From the cell containing the given text, extract its center point as (x, y) coordinate. 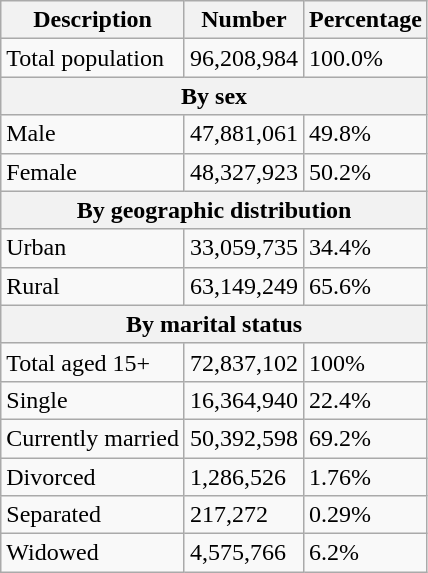
By sex (214, 96)
Urban (93, 248)
Total aged 15+ (93, 362)
Single (93, 400)
22.4% (365, 400)
49.8% (365, 134)
By marital status (214, 324)
96,208,984 (244, 58)
Currently married (93, 438)
100% (365, 362)
Rural (93, 286)
65.6% (365, 286)
33,059,735 (244, 248)
Description (93, 20)
Percentage (365, 20)
48,327,923 (244, 172)
34.4% (365, 248)
0.29% (365, 515)
Total population (93, 58)
47,881,061 (244, 134)
50.2% (365, 172)
Number (244, 20)
By geographic distribution (214, 210)
Separated (93, 515)
6.2% (365, 553)
63,149,249 (244, 286)
16,364,940 (244, 400)
Male (93, 134)
Female (93, 172)
1,286,526 (244, 477)
4,575,766 (244, 553)
50,392,598 (244, 438)
69.2% (365, 438)
100.0% (365, 58)
72,837,102 (244, 362)
1.76% (365, 477)
Divorced (93, 477)
217,272 (244, 515)
Widowed (93, 553)
